Provide the [x, y] coordinate of the cell's center where the given text is located.  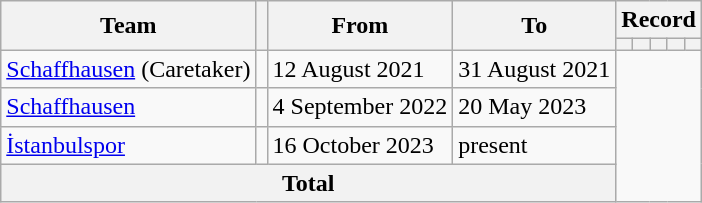
Total [308, 183]
To [534, 26]
Schaffhausen [128, 107]
present [534, 145]
16 October 2023 [360, 145]
20 May 2023 [534, 107]
Schaffhausen (Caretaker) [128, 69]
Record [659, 20]
From [360, 26]
31 August 2021 [534, 69]
4 September 2022 [360, 107]
İstanbulspor [128, 145]
Team [128, 26]
12 August 2021 [360, 69]
